Search for the cell housing the specified text and yield its [x, y] center coordinate. 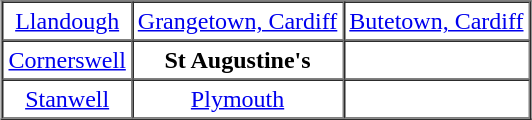
Cornerswell [66, 60]
St Augustine's [238, 60]
Grangetown, Cardiff [238, 22]
Butetown, Cardiff [436, 22]
Stanwell [66, 100]
Plymouth [238, 100]
Llandough [66, 22]
